Locate the cell with the specified text and output its [X, Y] center coordinate. 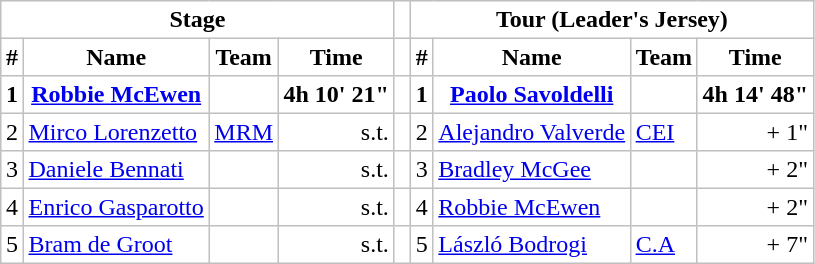
Mirco Lorenzetto [116, 132]
4h 10' 21" [336, 95]
CEI [664, 132]
Daniele Bennati [116, 170]
Alejandro Valverde [532, 132]
Enrico Gasparotto [116, 207]
Bradley McGee [532, 170]
Stage [198, 20]
Tour (Leader's Jersey) [612, 20]
+ 7" [755, 245]
Paolo Savoldelli [532, 95]
4h 14' 48" [755, 95]
+ 1" [755, 132]
MRM [244, 132]
László Bodrogi [532, 245]
C.A [664, 245]
Bram de Groot [116, 245]
